Return [X, Y] of the center of cell containing provided text 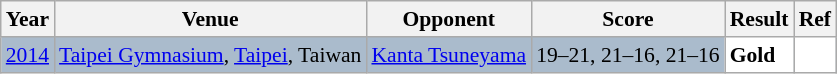
19–21, 21–16, 21–16 [628, 55]
2014 [28, 55]
Year [28, 19]
Score [628, 19]
Venue [210, 19]
Kanta Tsuneyama [448, 55]
Opponent [448, 19]
Taipei Gymnasium, Taipei, Taiwan [210, 55]
Result [760, 19]
Gold [760, 55]
Ref [815, 19]
